Output the (x, y) coordinate of the center of the cell containing the given text.  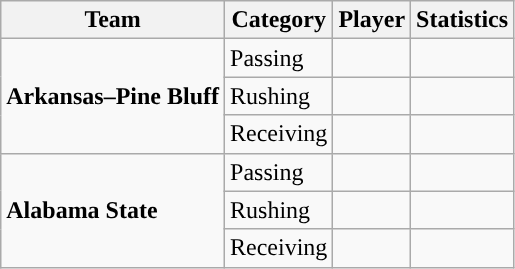
Statistics (462, 20)
Player (372, 20)
Alabama State (113, 210)
Team (113, 20)
Category (279, 20)
Arkansas–Pine Bluff (113, 96)
